Identify which cell holds the provided text, then report its (X, Y) central coordinate. 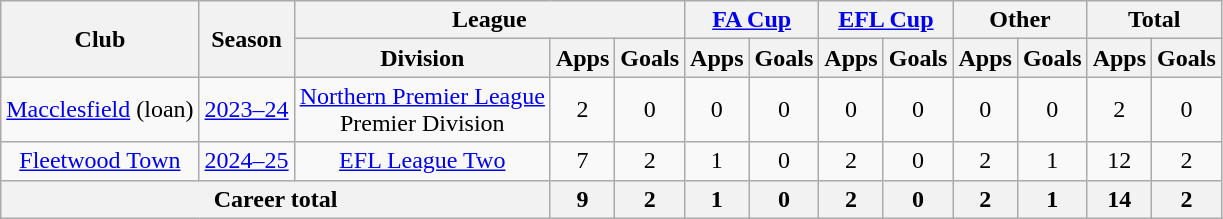
FA Cup (752, 20)
Division (422, 58)
Total (1154, 20)
Other (1020, 20)
Club (100, 39)
14 (1119, 199)
Career total (276, 199)
Macclesfield (loan) (100, 110)
Northern Premier LeaguePremier Division (422, 110)
EFL Cup (886, 20)
2023–24 (246, 110)
7 (582, 161)
12 (1119, 161)
Fleetwood Town (100, 161)
League (489, 20)
Season (246, 39)
EFL League Two (422, 161)
2024–25 (246, 161)
9 (582, 199)
